Identify which cell holds the provided text, then report its (X, Y) central coordinate. 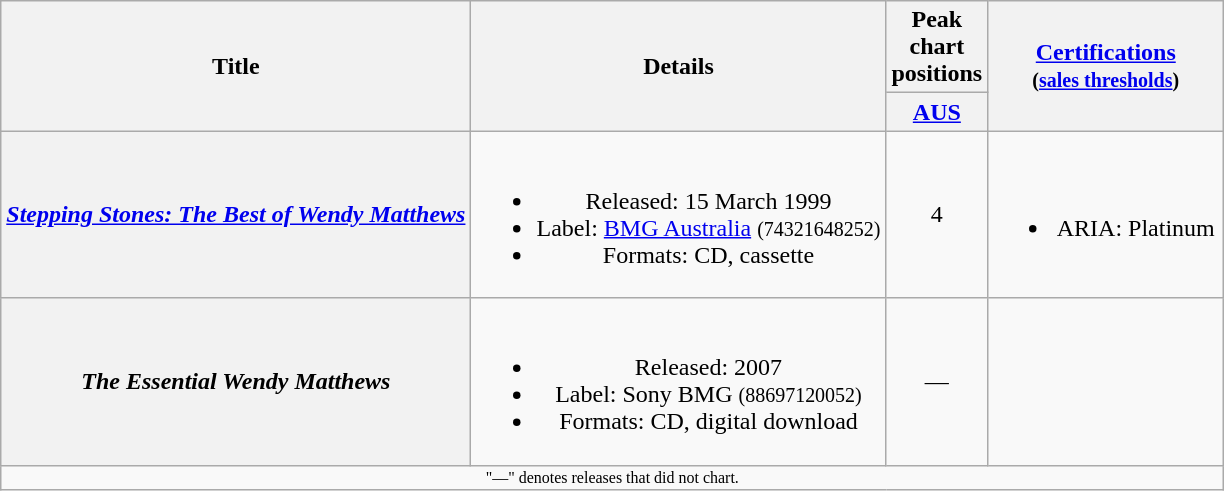
Peak chart positions (937, 47)
"—" denotes releases that did not chart. (612, 477)
— (937, 382)
The Essential Wendy Matthews (236, 382)
Released: 2007Label: Sony BMG (88697120052)Formats: CD, digital download (678, 382)
4 (937, 214)
AUS (937, 112)
Released: 15 March 1999Label: BMG Australia (74321648252)Formats: CD, cassette (678, 214)
Stepping Stones: The Best of Wendy Matthews (236, 214)
Title (236, 66)
Certifications(sales thresholds) (1106, 66)
Details (678, 66)
ARIA: Platinum (1106, 214)
